For the text-containing cell, return its midpoint in (x, y) coordinate format. 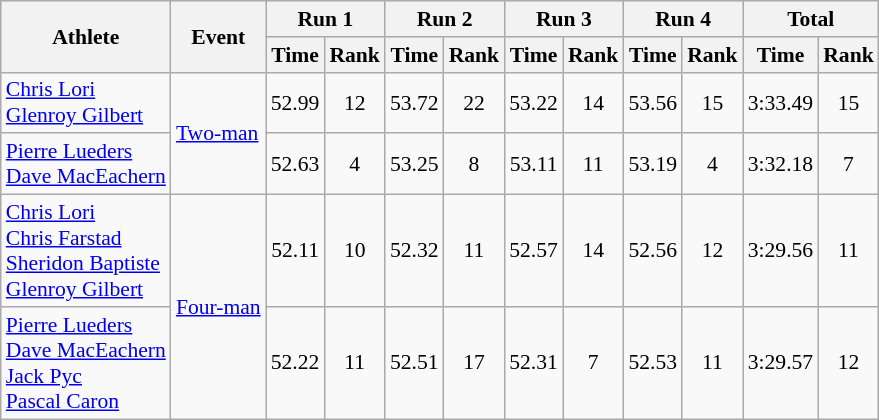
53.25 (414, 164)
3:29.56 (780, 251)
Run 2 (444, 19)
52.32 (414, 251)
17 (474, 363)
3:33.49 (780, 102)
53.22 (534, 102)
3:32.18 (780, 164)
53.11 (534, 164)
Total (811, 19)
10 (354, 251)
52.99 (296, 102)
52.53 (652, 363)
Run 1 (326, 19)
52.57 (534, 251)
22 (474, 102)
8 (474, 164)
Pierre Lueders Dave MacEachern Jack Pyc Pascal Caron (86, 363)
53.56 (652, 102)
Run 4 (682, 19)
Two-man (218, 133)
3:29.57 (780, 363)
52.11 (296, 251)
Chris LoriGlenroy Gilbert (86, 102)
Event (218, 36)
52.22 (296, 363)
53.72 (414, 102)
53.19 (652, 164)
Athlete (86, 36)
52.51 (414, 363)
Run 3 (564, 19)
Four-man (218, 307)
Chris Lori Chris Farstad Sheridon Baptiste Glenroy Gilbert (86, 251)
52.63 (296, 164)
Pierre LuedersDave MacEachern (86, 164)
52.31 (534, 363)
52.56 (652, 251)
